Scan for the cell matching the given text and deliver its (x, y) coordinate at center. 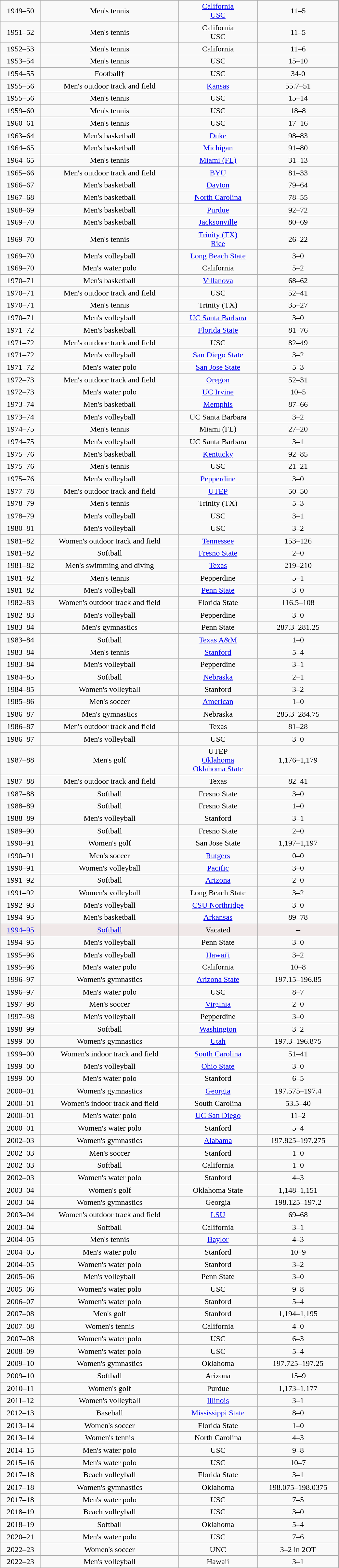
2008–09 (20, 1351)
1,148–1,151 (298, 1190)
1998–99 (20, 1029)
81–33 (298, 173)
Oklahoma State (218, 1190)
53.5–40 (298, 1103)
35–27 (298, 305)
Pacific (218, 868)
Oregon (218, 380)
1992–93 (20, 905)
1,173–1,177 (298, 1388)
197.575–197.4 (298, 1091)
82–49 (298, 342)
10–9 (298, 1252)
1952–53 (20, 49)
219–210 (298, 565)
52–31 (298, 380)
Hawai'i (218, 955)
4–0 (298, 1326)
1954–55 (20, 74)
197.825–197.275 (298, 1140)
1949–50 (20, 11)
15–10 (298, 61)
Kansas (218, 86)
10–8 (298, 967)
Vacated (218, 930)
UC Irvine (218, 392)
1968–69 (20, 210)
287.3–281.25 (298, 627)
21–21 (298, 466)
3–2 in 2OT (298, 1549)
Ohio State (218, 1066)
1966–67 (20, 185)
Alabama (218, 1140)
8–7 (298, 992)
81–28 (298, 726)
UNC (218, 1549)
UTEPOklahomaOklahoma State (218, 760)
2014–15 (20, 1450)
Villanova (218, 281)
11–2 (298, 1116)
50–50 (298, 491)
Rutgers (218, 856)
198.075–198.0375 (298, 1487)
198.125–197.2 (298, 1203)
78–55 (298, 198)
6–3 (298, 1339)
92–85 (298, 454)
197.15–196.85 (298, 979)
7–5 (298, 1500)
80–69 (298, 222)
Illinois (218, 1401)
26–22 (298, 239)
1965–66 (20, 173)
8–0 (298, 1413)
1,197–1,197 (298, 843)
Trinity (TX)Rice (218, 239)
Baseball (110, 1413)
5–1 (298, 578)
1977–78 (20, 491)
LSU (218, 1215)
2006–07 (20, 1301)
10–7 (298, 1463)
1,194–1,195 (298, 1314)
1980–81 (20, 528)
1989–90 (20, 831)
Duke (218, 135)
Kentucky (218, 454)
Texas A&M (218, 640)
Mississippi State (218, 1413)
1951–52 (20, 32)
1959–60 (20, 111)
Jacksonville (218, 222)
1985–86 (20, 702)
15–14 (298, 98)
82–41 (298, 781)
116.5–108 (298, 603)
CSU Northridge (218, 905)
10–5 (298, 392)
American (218, 702)
1,176–1,179 (298, 760)
15–9 (298, 1376)
81–76 (298, 330)
2012–13 (20, 1413)
Football† (110, 74)
2010–11 (20, 1388)
34-0 (298, 74)
1963–64 (20, 135)
285.3–284.75 (298, 714)
UC San Diego (218, 1116)
Baylor (218, 1240)
7–6 (298, 1537)
Washington (218, 1029)
Arizona State (218, 979)
5–2 (298, 268)
17–16 (298, 123)
69–68 (298, 1215)
89–78 (298, 917)
1960–61 (20, 123)
11–6 (298, 49)
Tennessee (218, 541)
27–20 (298, 429)
1953–54 (20, 61)
Men's swimming and diving (110, 565)
98–83 (298, 135)
2015–16 (20, 1463)
Utah (218, 1041)
1967–68 (20, 198)
Dayton (218, 185)
31–13 (298, 160)
51–41 (298, 1054)
BYU (218, 173)
55.7–51 (298, 86)
2011–12 (20, 1401)
87–66 (298, 405)
San Diego State (218, 355)
92–72 (298, 210)
197.3–196.875 (298, 1041)
0–0 (298, 856)
79–64 (298, 185)
6–5 (298, 1079)
-- (298, 930)
Michigan (218, 148)
UTEP (218, 491)
52–41 (298, 293)
153–126 (298, 541)
91–80 (298, 148)
197.725–197.25 (298, 1363)
18–8 (298, 111)
68–62 (298, 281)
Arkansas (218, 917)
Memphis (218, 405)
Virginia (218, 1004)
2–1 (298, 677)
2020–21 (20, 1537)
Hawaii (218, 1561)
